Provide the (X, Y) coordinate of the cell's center where the given text is located.  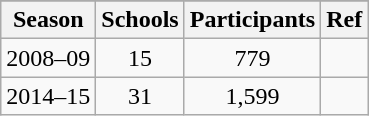
15 (140, 58)
Participants (252, 20)
Ref (344, 20)
1,599 (252, 96)
2014–15 (48, 96)
31 (140, 96)
Season (48, 20)
2008–09 (48, 58)
779 (252, 58)
Schools (140, 20)
